Pinpoint the cell where the given text exists, returning its (X, Y) midpoint coordinate. 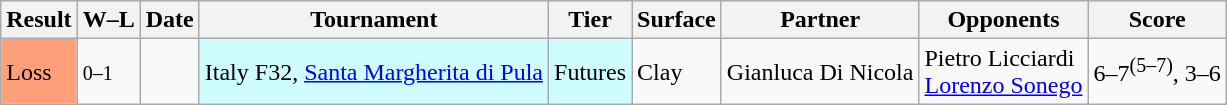
Futures (590, 72)
Partner (820, 20)
Result (39, 20)
Italy F32, Santa Margherita di Pula (374, 72)
Tier (590, 20)
Clay (677, 72)
0–1 (108, 72)
6–7(5–7), 3–6 (1157, 72)
Tournament (374, 20)
Date (170, 20)
Gianluca Di Nicola (820, 72)
Pietro Licciardi Lorenzo Sonego (1004, 72)
Score (1157, 20)
Opponents (1004, 20)
Surface (677, 20)
Loss (39, 72)
W–L (108, 20)
